Determine the [X, Y] coordinate at the center of the cell enclosing the given text.  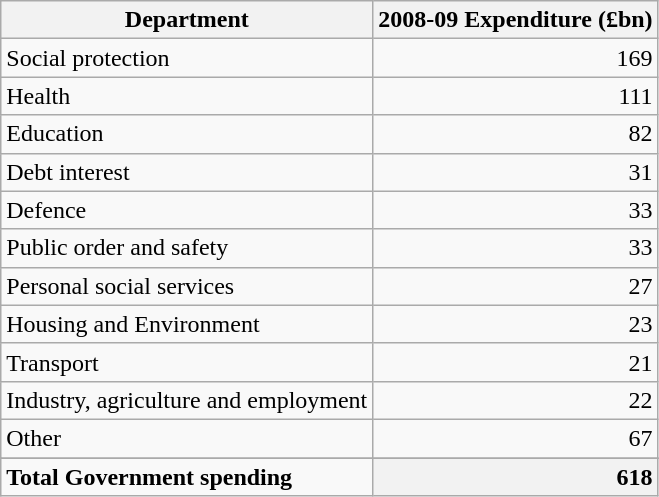
Transport [187, 362]
23 [516, 324]
Defence [187, 210]
2008-09 Expenditure (£bn) [516, 20]
169 [516, 58]
31 [516, 172]
Industry, agriculture and employment [187, 400]
Personal social services [187, 286]
Debt interest [187, 172]
Public order and safety [187, 248]
Education [187, 134]
21 [516, 362]
111 [516, 96]
67 [516, 438]
27 [516, 286]
Other [187, 438]
618 [516, 477]
Health [187, 96]
Housing and Environment [187, 324]
Total Government spending [187, 477]
22 [516, 400]
82 [516, 134]
Department [187, 20]
Social protection [187, 58]
